Scan for the cell matching the given text and deliver its [x, y] coordinate at center. 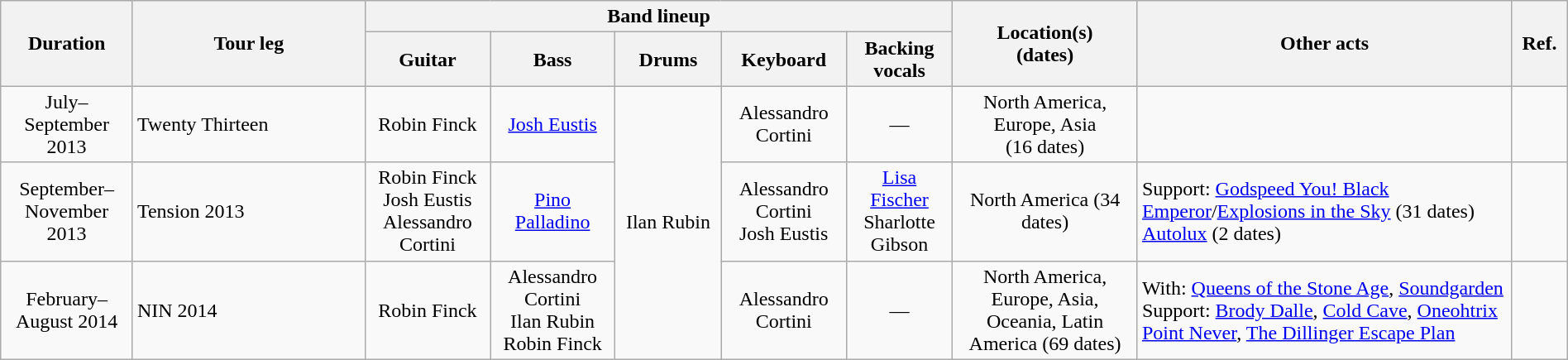
Alessandro CortiniJosh Eustis [784, 212]
Tension 2013 [248, 212]
Backing vocals [899, 60]
Alessandro CortiniIlan RubinRobin Finck [552, 310]
Robin FinckJosh EustisAlessandro Cortini [427, 212]
Ref. [1540, 43]
Support: Godspeed You! Black Emperor/Explosions in the Sky (31 dates)Autolux (2 dates) [1324, 212]
With: Queens of the Stone Age, SoundgardenSupport: Brody Dalle, Cold Cave, Oneohtrix Point Never, The Dillinger Escape Plan [1324, 310]
Bass [552, 60]
Band lineup [658, 17]
Drums [668, 60]
Pino Palladino [552, 212]
Keyboard [784, 60]
Ilan Rubin [668, 223]
Tour leg [248, 43]
Guitar [427, 60]
Other acts [1324, 43]
North America,Europe, Asia(16 dates) [1045, 124]
Josh Eustis [552, 124]
July–September 2013 [67, 124]
NIN 2014 [248, 310]
North America (34 dates) [1045, 212]
Location(s)(dates) [1045, 43]
North America, Europe, Asia, Oceania, Latin America (69 dates) [1045, 310]
February–August 2014 [67, 310]
Duration [67, 43]
Lisa FischerSharlotte Gibson [899, 212]
September–November 2013 [67, 212]
Twenty Thirteen [248, 124]
